Return the (x, y) coordinate for the center point of the cell that contains the specified text.  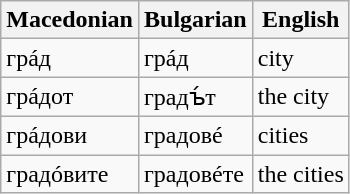
Bulgarian (195, 20)
градóвите (70, 173)
градовéте (195, 173)
the cities (300, 173)
cities (300, 135)
грáдот (70, 97)
city (300, 58)
English (300, 20)
the city (300, 97)
грáдови (70, 135)
градовé (195, 135)
Macedonian (70, 20)
градъ́т (195, 97)
